Extract the (x, y) coordinate from the center of the cell holding the provided text.  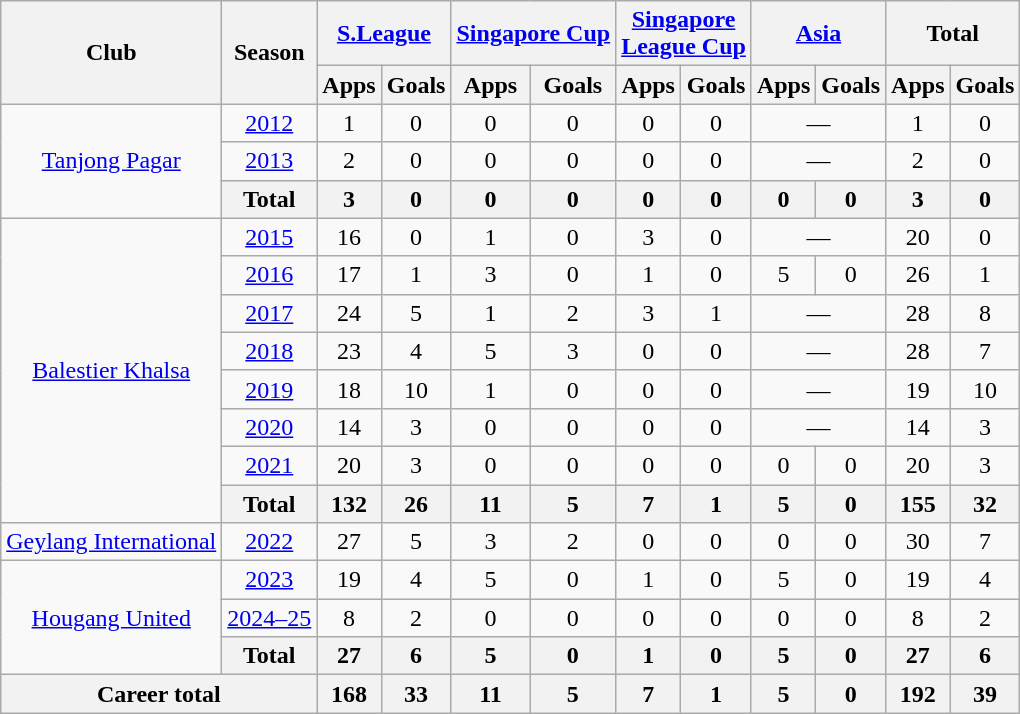
Hougang United (112, 618)
Geylang International (112, 542)
192 (918, 694)
18 (349, 389)
39 (985, 694)
17 (349, 275)
24 (349, 313)
2015 (270, 237)
Balestier Khalsa (112, 370)
2020 (270, 427)
2018 (270, 351)
23 (349, 351)
33 (416, 694)
16 (349, 237)
2023 (270, 580)
2016 (270, 275)
2022 (270, 542)
2012 (270, 123)
Career total (159, 694)
155 (918, 503)
S.League (384, 34)
30 (918, 542)
2021 (270, 465)
SingaporeLeague Cup (684, 34)
32 (985, 503)
2017 (270, 313)
2024–25 (270, 618)
Season (270, 52)
Singapore Cup (534, 34)
132 (349, 503)
Asia (818, 34)
Club (112, 52)
2019 (270, 389)
2013 (270, 161)
Tanjong Pagar (112, 161)
168 (349, 694)
